From the cell containing the given text, extract its center point as (X, Y) coordinate. 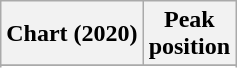
Chart (2020) (72, 34)
Peakposition (189, 34)
